For the text-containing cell, return its midpoint in (x, y) coordinate format. 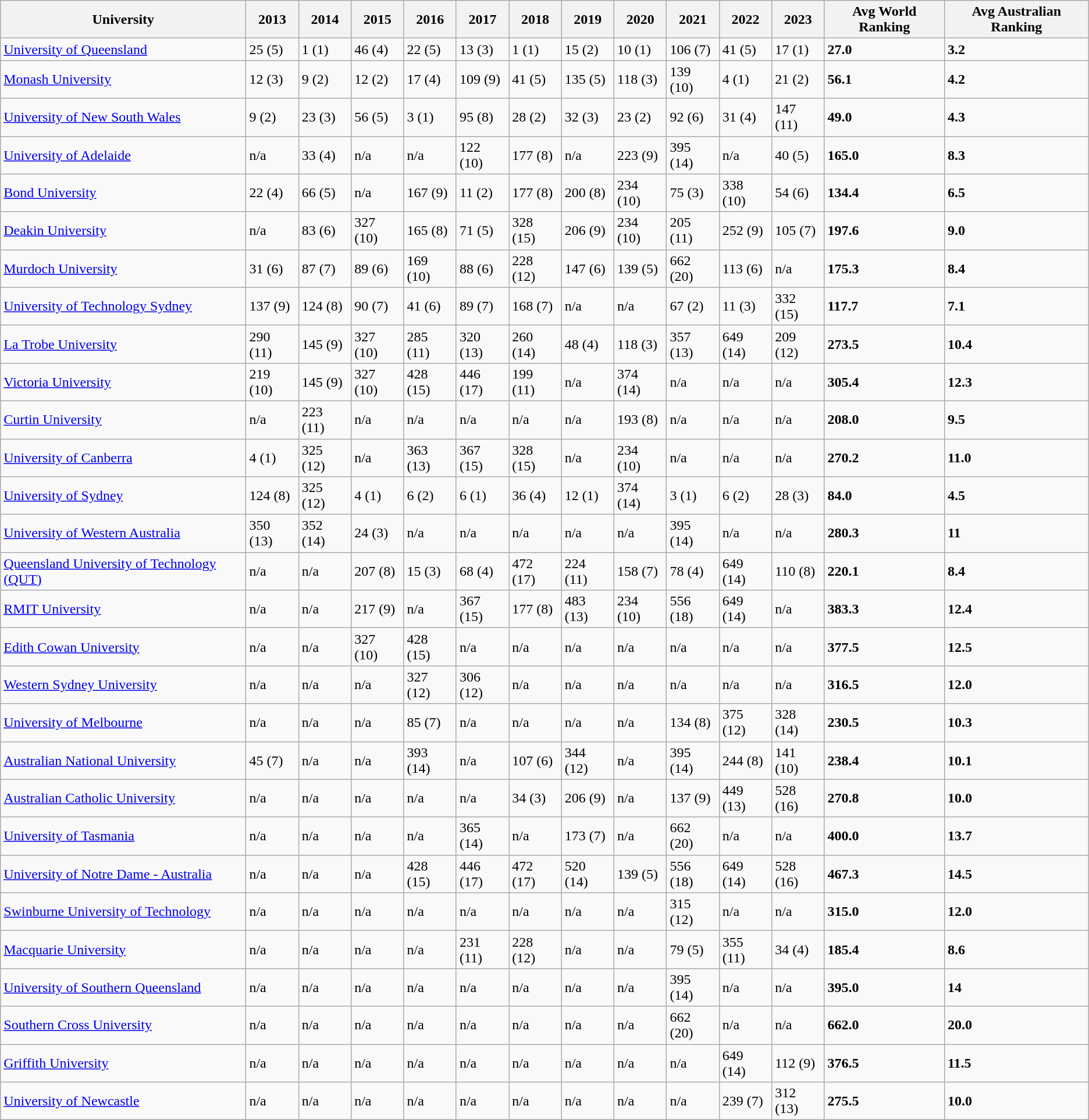
Southern Cross University (123, 1025)
270.8 (884, 798)
12.3 (1016, 381)
49.0 (884, 117)
12 (3) (272, 79)
45 (7) (272, 761)
13 (3) (482, 49)
110 (8) (798, 571)
Avg World Ranking (884, 20)
169 (10) (430, 269)
95 (8) (482, 117)
315 (12) (693, 912)
449 (13) (745, 798)
220.1 (884, 571)
6 (1) (482, 495)
25 (5) (272, 49)
305.4 (884, 381)
Murdoch University (123, 269)
56 (5) (378, 117)
4.3 (1016, 117)
79 (5) (693, 949)
33 (4) (325, 155)
207 (8) (378, 571)
8.6 (1016, 949)
2021 (693, 20)
University of Notre Dame - Australia (123, 873)
14 (1016, 987)
3.2 (1016, 49)
2018 (535, 20)
71 (5) (482, 230)
88 (6) (482, 269)
395.0 (884, 987)
9.0 (1016, 230)
2019 (588, 20)
217 (9) (378, 609)
167 (9) (430, 193)
85 (7) (430, 722)
University of Melbourne (123, 722)
231 (11) (482, 949)
662.0 (884, 1025)
56.1 (884, 79)
383.3 (884, 609)
199 (11) (535, 381)
135 (5) (588, 79)
238.4 (884, 761)
11.0 (1016, 457)
328 (14) (798, 722)
350 (13) (272, 534)
147 (11) (798, 117)
197.6 (884, 230)
270.2 (884, 457)
139 (10) (693, 79)
15 (2) (588, 49)
17 (1) (798, 49)
205 (11) (693, 230)
34 (4) (798, 949)
28 (2) (535, 117)
University of Queensland (123, 49)
209 (12) (798, 344)
University of Technology Sydney (123, 306)
Bond University (123, 193)
376.5 (884, 1063)
285 (11) (430, 344)
9.5 (1016, 420)
208.0 (884, 420)
2014 (325, 20)
66 (5) (325, 193)
34 (3) (535, 798)
Griffith University (123, 1063)
89 (6) (378, 269)
Deakin University (123, 230)
12.5 (1016, 647)
520 (14) (588, 873)
134.4 (884, 193)
75 (3) (693, 193)
84.0 (884, 495)
University of Newcastle (123, 1101)
22 (4) (272, 193)
400.0 (884, 836)
Curtin University (123, 420)
Macquarie University (123, 949)
4.2 (1016, 79)
La Trobe University (123, 344)
12 (1) (588, 495)
306 (12) (482, 685)
273.5 (884, 344)
Monash University (123, 79)
122 (10) (482, 155)
377.5 (884, 647)
54 (6) (798, 193)
36 (4) (535, 495)
Edith Cowan University (123, 647)
134 (8) (693, 722)
23 (2) (640, 117)
31 (6) (272, 269)
University of Tasmania (123, 836)
224 (11) (588, 571)
352 (14) (325, 534)
113 (6) (745, 269)
467.3 (884, 873)
83 (6) (325, 230)
2016 (430, 20)
141 (10) (798, 761)
158 (7) (640, 571)
7.1 (1016, 306)
168 (7) (535, 306)
University of Southern Queensland (123, 987)
2020 (640, 20)
275.5 (884, 1101)
Western Sydney University (123, 685)
11 (2) (482, 193)
Avg Australian Ranking (1016, 20)
483 (13) (588, 609)
315.0 (884, 912)
252 (9) (745, 230)
University of Sydney (123, 495)
316.5 (884, 685)
14.5 (1016, 873)
165.0 (884, 155)
University (123, 20)
244 (8) (745, 761)
344 (12) (588, 761)
2023 (798, 20)
106 (7) (693, 49)
117.7 (884, 306)
41 (6) (430, 306)
320 (13) (482, 344)
8.3 (1016, 155)
165 (8) (430, 230)
6.5 (1016, 193)
11 (3) (745, 306)
10.4 (1016, 344)
290 (11) (272, 344)
40 (5) (798, 155)
193 (8) (640, 420)
109 (9) (482, 79)
219 (10) (272, 381)
92 (6) (693, 117)
Australian National University (123, 761)
Victoria University (123, 381)
2013 (272, 20)
University of New South Wales (123, 117)
22 (5) (430, 49)
Australian Catholic University (123, 798)
13.7 (1016, 836)
17 (4) (430, 79)
332 (15) (798, 306)
355 (11) (745, 949)
10.1 (1016, 761)
27.0 (884, 49)
2017 (482, 20)
2015 (378, 20)
393 (14) (430, 761)
Swinburne University of Technology (123, 912)
200 (8) (588, 193)
20.0 (1016, 1025)
260 (14) (535, 344)
185.4 (884, 949)
2022 (745, 20)
Queensland University of Technology (QUT) (123, 571)
173 (7) (588, 836)
375 (12) (745, 722)
21 (2) (798, 79)
90 (7) (378, 306)
28 (3) (798, 495)
RMIT University (123, 609)
32 (3) (588, 117)
68 (4) (482, 571)
67 (2) (693, 306)
87 (7) (325, 269)
312 (13) (798, 1101)
15 (3) (430, 571)
11.5 (1016, 1063)
230.5 (884, 722)
University of Adelaide (123, 155)
89 (7) (482, 306)
223 (9) (640, 155)
107 (6) (535, 761)
78 (4) (693, 571)
365 (14) (482, 836)
147 (6) (588, 269)
105 (7) (798, 230)
4.5 (1016, 495)
239 (7) (745, 1101)
10.3 (1016, 722)
10 (1) (640, 49)
338 (10) (745, 193)
280.3 (884, 534)
223 (11) (325, 420)
175.3 (884, 269)
357 (13) (693, 344)
University of Western Australia (123, 534)
46 (4) (378, 49)
12.4 (1016, 609)
48 (4) (588, 344)
31 (4) (745, 117)
24 (3) (378, 534)
University of Canberra (123, 457)
12 (2) (378, 79)
23 (3) (325, 117)
11 (1016, 534)
363 (13) (430, 457)
112 (9) (798, 1063)
327 (12) (430, 685)
